For the text-containing cell, return its midpoint in (X, Y) coordinate format. 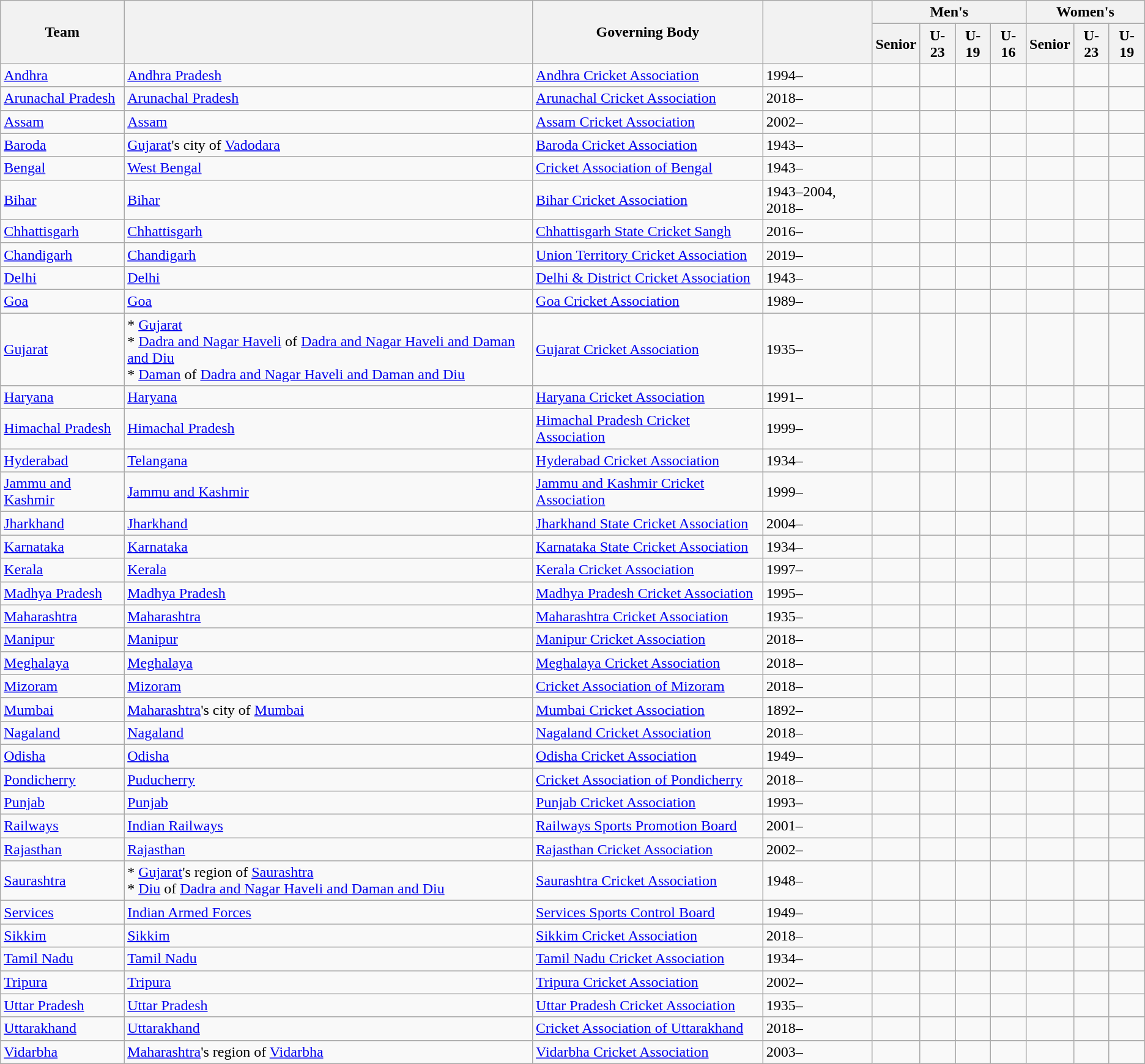
* Gujarat * Dadra and Nagar Haveli of Dadra and Nagar Haveli and Daman and Diu* Daman of Dadra and Nagar Haveli and Daman and Diu (328, 350)
Team (62, 32)
Jharkhand State Cricket Association (648, 523)
Railways Sports Promotion Board (648, 826)
Karnataka State Cricket Association (648, 547)
Maharashtra's city of Mumbai (328, 709)
Cricket Association of Bengal (648, 168)
Meghalaya Cricket Association (648, 663)
Goa Cricket Association (648, 301)
Mumbai (62, 709)
Indian Armed Forces (328, 912)
Punjab Cricket Association (648, 803)
Pondicherry (62, 780)
2016– (817, 231)
Uttar Pradesh Cricket Association (648, 1005)
Madhya Pradesh Cricket Association (648, 593)
Gujarat's city of Vadodara (328, 145)
Gujarat (62, 350)
Vidarbha Cricket Association (648, 1052)
2019– (817, 254)
Cricket Association of Mizoram (648, 686)
Hyderabad (62, 460)
Andhra Pradesh (328, 75)
Telangana (328, 460)
1991– (817, 397)
Women's (1086, 12)
Saurashtra (62, 881)
2003– (817, 1052)
Bengal (62, 168)
Maharashtra's region of Vidarbha (328, 1052)
Haryana Cricket Association (648, 397)
Gujarat Cricket Association (648, 350)
Vidarbha (62, 1052)
Odisha Cricket Association (648, 756)
Services (62, 912)
Union Territory Cricket Association (648, 254)
* Gujarat's region of Saurashtra* Diu of Dadra and Nagar Haveli and Daman and Diu (328, 881)
Mumbai Cricket Association (648, 709)
Kerala Cricket Association (648, 570)
Andhra Cricket Association (648, 75)
Manipur Cricket Association (648, 640)
Himachal Pradesh Cricket Association (648, 429)
Tamil Nadu Cricket Association (648, 959)
Tripura Cricket Association (648, 982)
1995– (817, 593)
Arunachal Cricket Association (648, 98)
Services Sports Control Board (648, 912)
1993– (817, 803)
Bihar Cricket Association (648, 199)
2004– (817, 523)
Indian Railways (328, 826)
Baroda (62, 145)
Jammu and Kashmir Cricket Association (648, 492)
Railways (62, 826)
1994– (817, 75)
Maharashtra Cricket Association (648, 616)
1997– (817, 570)
1943–2004, 2018– (817, 199)
Men's (949, 12)
1989– (817, 301)
Hyderabad Cricket Association (648, 460)
Baroda Cricket Association (648, 145)
Puducherry (328, 780)
Andhra (62, 75)
Cricket Association of Uttarakhand (648, 1029)
Saurashtra Cricket Association (648, 881)
West Bengal (328, 168)
Delhi & District Cricket Association (648, 278)
Sikkim Cricket Association (648, 936)
1948– (817, 881)
U-16 (1009, 44)
Nagaland Cricket Association (648, 733)
Cricket Association of Pondicherry (648, 780)
Assam Cricket Association (648, 122)
Governing Body (648, 32)
Chhattisgarh State Cricket Sangh (648, 231)
2001– (817, 826)
1892– (817, 709)
Rajasthan Cricket Association (648, 849)
